Pinpoint the cell where the given text exists, returning its [x, y] midpoint coordinate. 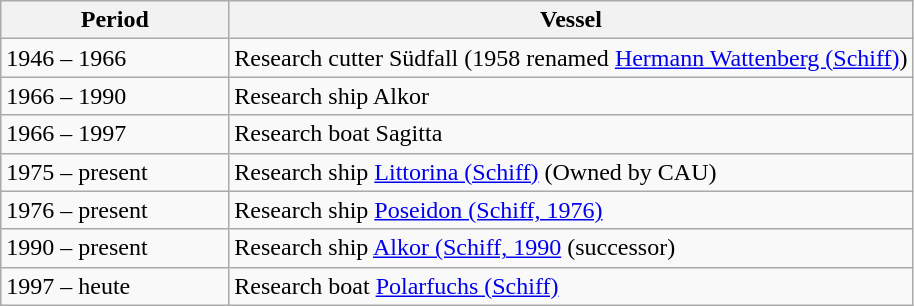
Research ship Alkor (Schiff, 1990 (successor) [571, 248]
1975 – present [115, 172]
Research ship Littorina (Schiff) (Owned by CAU) [571, 172]
1990 – present [115, 248]
1976 – present [115, 210]
1997 – heute [115, 286]
Research boat Polarfuchs (Schiff) [571, 286]
1946 – 1966 [115, 58]
Research ship Poseidon (Schiff, 1976) [571, 210]
1966 – 1990 [115, 96]
Vessel [571, 20]
Research cutter Südfall (1958 renamed Hermann Wattenberg (Schiff)) [571, 58]
1966 – 1997 [115, 134]
Period [115, 20]
Research boat Sagitta [571, 134]
Research ship Alkor [571, 96]
